Search for the cell housing the specified text and yield its [X, Y] center coordinate. 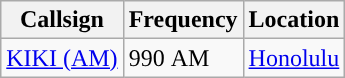
KIKI (AM) [62, 58]
Callsign [62, 20]
Frequency [183, 20]
Location [294, 20]
990 AM [183, 58]
Honolulu [294, 58]
